Return the [X, Y] coordinate for the center point of the cell that contains the specified text.  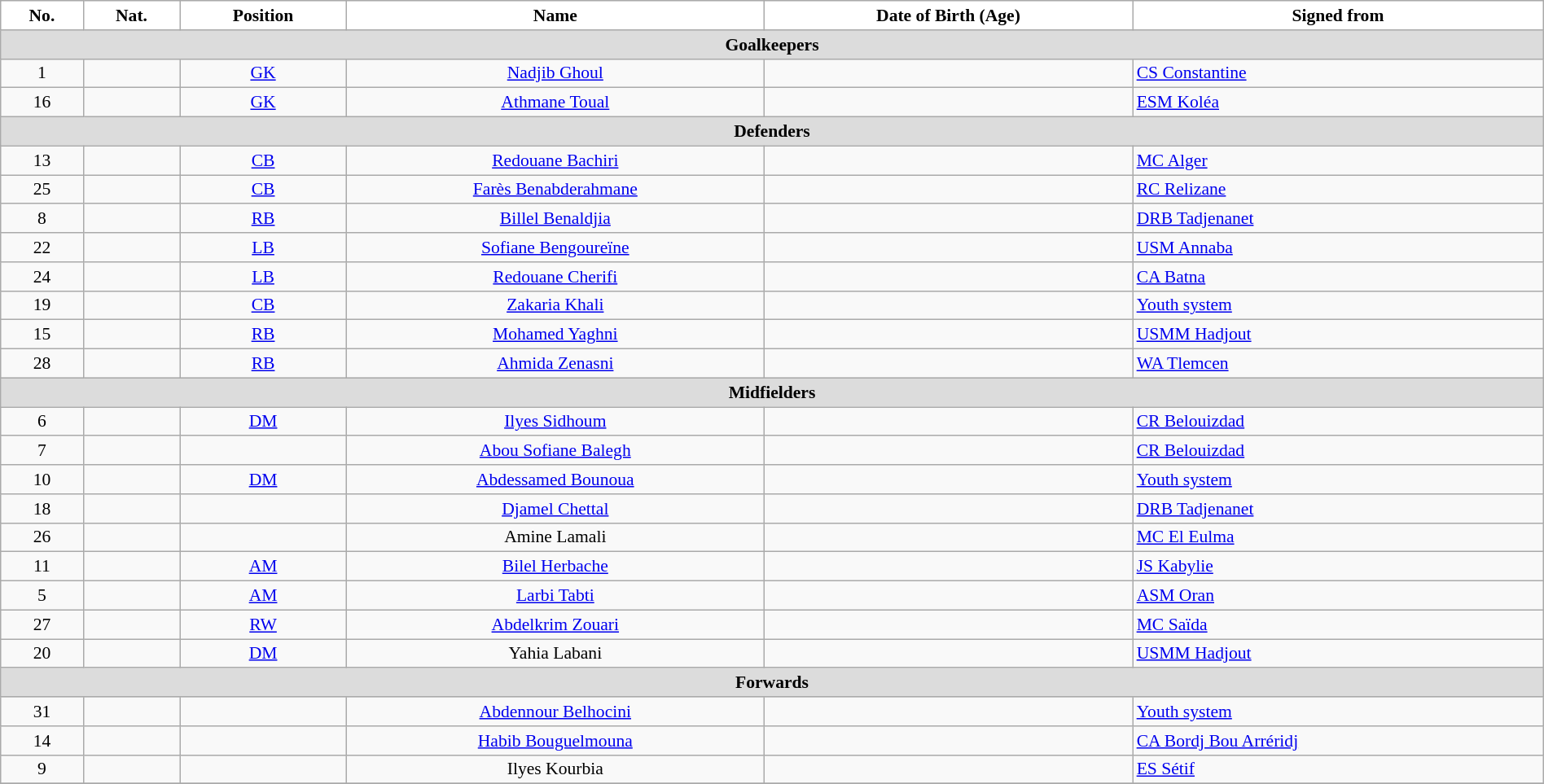
Redouane Cherifi [555, 277]
Sofiane Bengoureïne [555, 247]
25 [42, 190]
Abdennour Belhocini [555, 712]
5 [42, 596]
Larbi Tabti [555, 596]
Mohamed Yaghni [555, 335]
ES Sétif [1339, 769]
14 [42, 741]
11 [42, 567]
Abdelkrim Zouari [555, 624]
WA Tlemcen [1339, 364]
CA Batna [1339, 277]
22 [42, 247]
MC Alger [1339, 160]
ASM Oran [1339, 596]
Redouane Bachiri [555, 160]
16 [42, 103]
26 [42, 537]
31 [42, 712]
Amine Lamali [555, 537]
10 [42, 480]
1 [42, 73]
7 [42, 451]
Habib Bouguelmouna [555, 741]
Forwards [772, 683]
MC El Eulma [1339, 537]
USM Annaba [1339, 247]
Athmane Toual [555, 103]
15 [42, 335]
Billel Benaldjia [555, 219]
Djamel Chettal [555, 509]
Position [263, 15]
No. [42, 15]
RC Relizane [1339, 190]
Defenders [772, 132]
18 [42, 509]
Abou Sofiane Balegh [555, 451]
Ilyes Kourbia [555, 769]
ESM Koléa [1339, 103]
Date of Birth (Age) [948, 15]
24 [42, 277]
Farès Benabderahmane [555, 190]
28 [42, 364]
8 [42, 219]
Zakaria Khali [555, 305]
Nat. [132, 15]
Abdessamed Bounoua [555, 480]
Yahia Labani [555, 654]
CA Bordj Bou Arréridj [1339, 741]
27 [42, 624]
MC Saïda [1339, 624]
9 [42, 769]
RW [263, 624]
Ilyes Sidhoum [555, 422]
13 [42, 160]
CS Constantine [1339, 73]
Midfielders [772, 392]
JS Kabylie [1339, 567]
19 [42, 305]
6 [42, 422]
Ahmida Zenasni [555, 364]
Bilel Herbache [555, 567]
Name [555, 15]
Signed from [1339, 15]
20 [42, 654]
Nadjib Ghoul [555, 73]
Goalkeepers [772, 45]
